Scan for the cell matching the given text and deliver its (X, Y) coordinate at center. 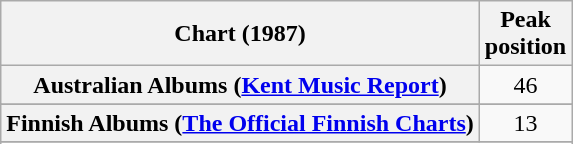
Finnish Albums (The Official Finnish Charts) (240, 123)
Chart (1987) (240, 34)
46 (525, 85)
Peakposition (525, 34)
13 (525, 123)
Australian Albums (Kent Music Report) (240, 85)
